Detect which cell encompasses the target text, then output its (x, y) center coordinate. 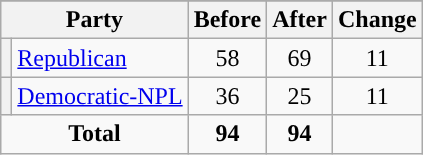
After (300, 20)
58 (228, 58)
Total (94, 134)
Democratic-NPL (100, 96)
69 (300, 58)
Before (228, 20)
Republican (100, 58)
Change (377, 20)
Party (94, 20)
36 (228, 96)
25 (300, 96)
